Return (x, y) of the center of cell containing provided text 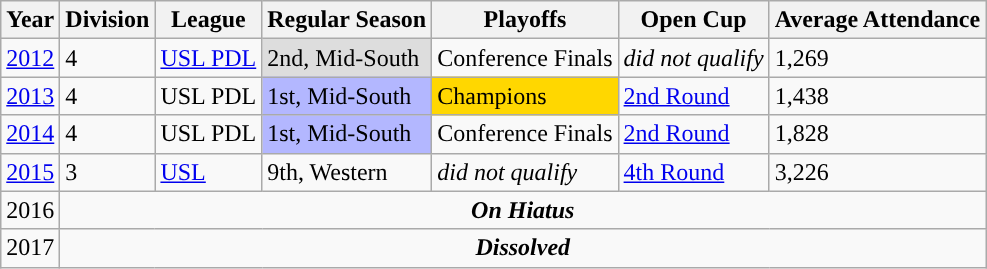
Open Cup (694, 20)
Dissolved (523, 248)
2017 (30, 248)
USL (208, 172)
1,828 (878, 134)
Champions (525, 96)
On Hiatus (523, 210)
League (208, 20)
2012 (30, 58)
1,269 (878, 58)
2014 (30, 134)
Regular Season (347, 20)
1,438 (878, 96)
2016 (30, 210)
3 (108, 172)
Average Attendance (878, 20)
4th Round (694, 172)
2nd, Mid-South (347, 58)
9th, Western (347, 172)
2013 (30, 96)
3,226 (878, 172)
Playoffs (525, 20)
Division (108, 20)
Year (30, 20)
2015 (30, 172)
